Provide the (X, Y) coordinate of the cell's center where the given text is located.  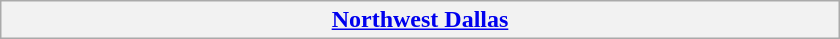
Northwest Dallas (420, 20)
